Identify which cell holds the provided text, then report its [x, y] central coordinate. 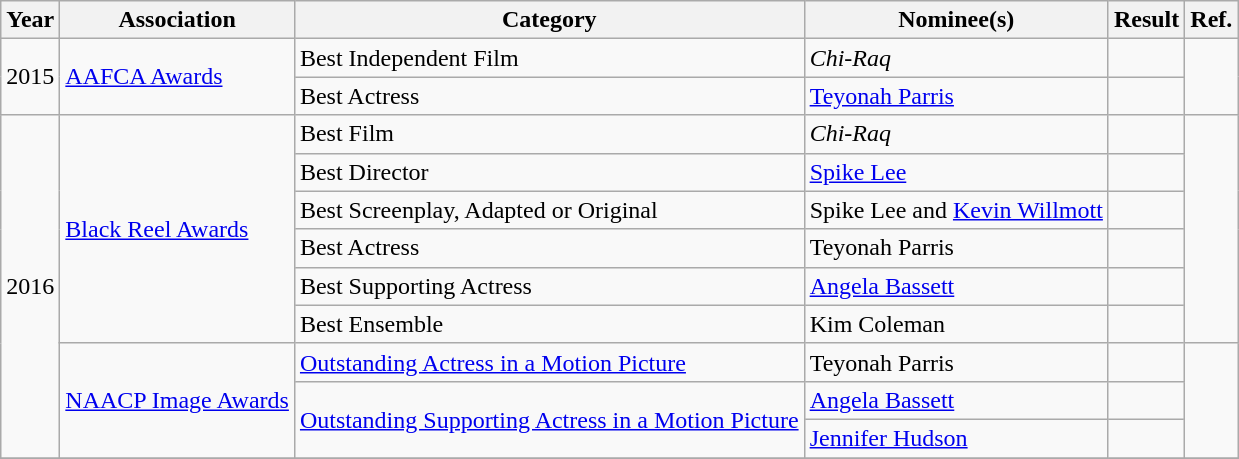
Jennifer Hudson [956, 438]
Spike Lee [956, 172]
2016 [30, 286]
AAFCA Awards [178, 77]
Category [549, 20]
Kim Coleman [956, 324]
Outstanding Actress in a Motion Picture [549, 362]
Best Supporting Actress [549, 286]
Black Reel Awards [178, 229]
Outstanding Supporting Actress in a Motion Picture [549, 419]
Association [178, 20]
Best Director [549, 172]
NAACP Image Awards [178, 400]
Best Ensemble [549, 324]
2015 [30, 77]
Best Film [549, 134]
Result [1146, 20]
Year [30, 20]
Ref. [1212, 20]
Spike Lee and Kevin Willmott [956, 210]
Best Screenplay, Adapted or Original [549, 210]
Best Independent Film [549, 58]
Nominee(s) [956, 20]
